Search for the cell housing the specified text and yield its (X, Y) center coordinate. 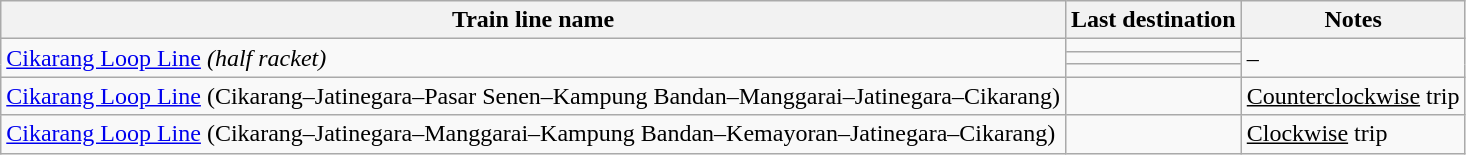
Clockwise trip (1353, 134)
Cikarang Loop Line (Cikarang–Jatinegara–Manggarai–Kampung Bandan–Kemayoran–Jatinegara–Cikarang) (534, 134)
Cikarang Loop Line (half racket) (534, 58)
– (1353, 58)
Train line name (534, 20)
Last destination (1153, 20)
Counterclockwise trip (1353, 96)
Notes (1353, 20)
Cikarang Loop Line (Cikarang–Jatinegara–Pasar Senen–Kampung Bandan–Manggarai–Jatinegara–Cikarang) (534, 96)
